Return [X, Y] of the center of cell containing provided text 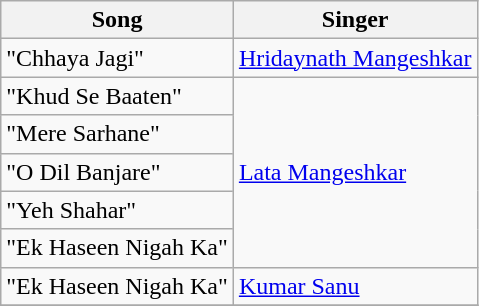
"Chhaya Jagi" [118, 58]
Kumar Sanu [355, 286]
"Khud Se Baaten" [118, 96]
"Mere Sarhane" [118, 134]
Singer [355, 20]
"Yeh Shahar" [118, 210]
"O Dil Banjare" [118, 172]
Song [118, 20]
Lata Mangeshkar [355, 172]
Hridaynath Mangeshkar [355, 58]
